Capture the cell that displays the provided text and extract its [X, Y] central coordinate. 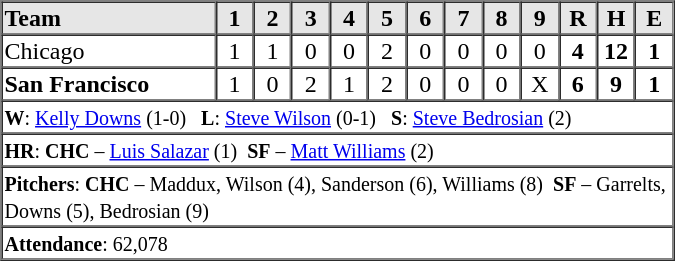
5 [387, 18]
7 [463, 18]
R [578, 18]
H [616, 18]
HR: CHC – Luis Salazar (1) SF – Matt Williams (2) [338, 150]
X [540, 84]
Attendance: 62,078 [338, 242]
W: Kelly Downs (1-0) L: Steve Wilson (0-1) S: Steve Bedrosian (2) [338, 116]
Team [109, 18]
Chicago [109, 50]
12 [616, 50]
San Francisco [109, 84]
8 [501, 18]
3 [311, 18]
Pitchers: CHC – Maddux, Wilson (4), Sanderson (6), Williams (8) SF – Garrelts, Downs (5), Bedrosian (9) [338, 196]
E [654, 18]
